Extract the [x, y] coordinate from the center of the cell holding the provided text.  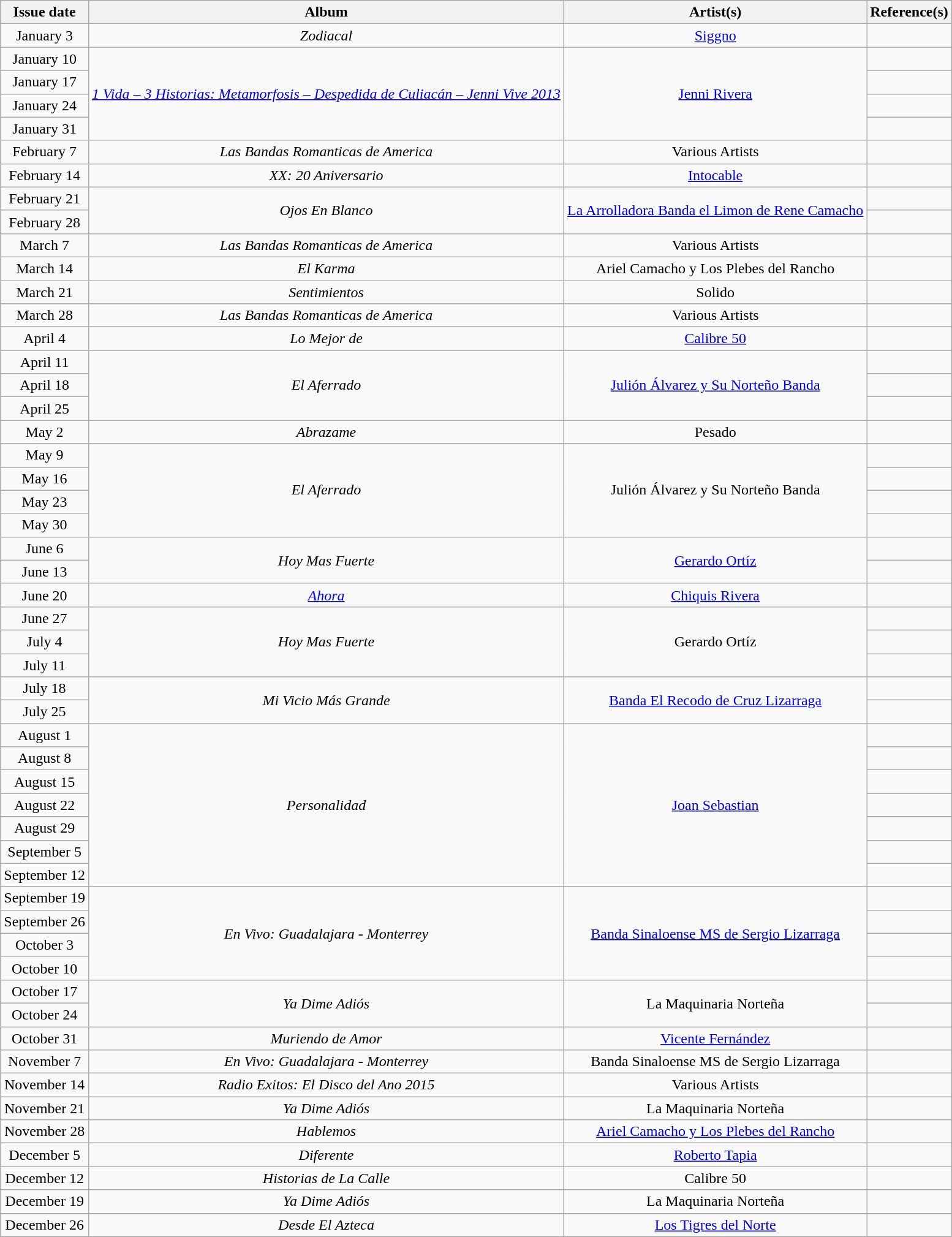
Hablemos [326, 1132]
March 7 [45, 245]
April 25 [45, 409]
December 5 [45, 1155]
December 12 [45, 1178]
August 8 [45, 758]
May 2 [45, 432]
September 26 [45, 921]
January 17 [45, 82]
July 25 [45, 712]
June 6 [45, 548]
December 26 [45, 1225]
February 28 [45, 222]
July 11 [45, 665]
March 14 [45, 268]
Zodiacal [326, 36]
August 29 [45, 828]
February 7 [45, 152]
September 5 [45, 852]
June 13 [45, 572]
June 27 [45, 618]
September 19 [45, 898]
XX: 20 Aniversario [326, 175]
Reference(s) [909, 12]
June 20 [45, 595]
May 23 [45, 502]
February 21 [45, 199]
Joan Sebastian [716, 805]
Abrazame [326, 432]
August 22 [45, 805]
Radio Exitos: El Disco del Ano 2015 [326, 1085]
October 24 [45, 1015]
Jenni Rivera [716, 94]
Lo Mejor de [326, 339]
December 19 [45, 1201]
January 3 [45, 36]
October 10 [45, 968]
April 11 [45, 362]
April 18 [45, 385]
Pesado [716, 432]
October 31 [45, 1038]
Chiquis Rivera [716, 595]
Roberto Tapia [716, 1155]
Banda El Recodo de Cruz Lizarraga [716, 700]
Personalidad [326, 805]
1 Vida – 3 Historias: Metamorfosis – Despedida de Culiacán – Jenni Vive 2013 [326, 94]
Diferente [326, 1155]
Historias de La Calle [326, 1178]
Los Tigres del Norte [716, 1225]
Album [326, 12]
El Karma [326, 268]
Issue date [45, 12]
March 21 [45, 292]
May 30 [45, 525]
November 28 [45, 1132]
Siggno [716, 36]
September 12 [45, 875]
July 4 [45, 641]
Ahora [326, 595]
Ojos En Blanco [326, 210]
May 9 [45, 455]
January 24 [45, 105]
May 16 [45, 479]
Muriendo de Amor [326, 1038]
November 7 [45, 1062]
La Arrolladora Banda el Limon de Rene Camacho [716, 210]
August 15 [45, 782]
Artist(s) [716, 12]
Sentimientos [326, 292]
October 17 [45, 991]
July 18 [45, 689]
August 1 [45, 735]
November 21 [45, 1108]
April 4 [45, 339]
Desde El Azteca [326, 1225]
January 31 [45, 129]
Mi Vicio Más Grande [326, 700]
January 10 [45, 59]
Solido [716, 292]
November 14 [45, 1085]
Intocable [716, 175]
October 3 [45, 945]
Vicente Fernández [716, 1038]
February 14 [45, 175]
March 28 [45, 316]
